Search for the cell housing the specified text and yield its [X, Y] center coordinate. 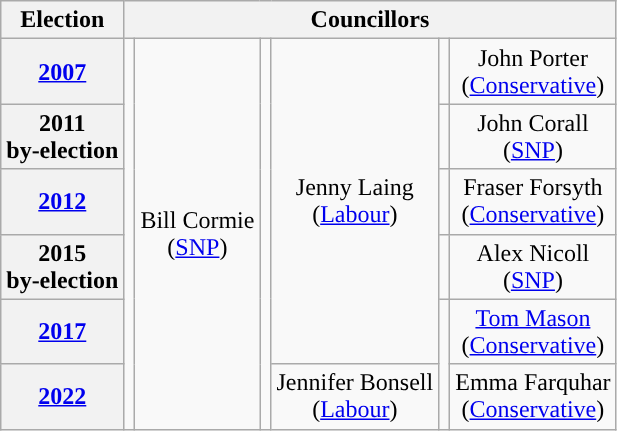
John Porter(Conservative) [533, 72]
2007 [62, 72]
Tom Mason(Conservative) [533, 332]
Alex Nicoll(SNP) [533, 266]
2012 [62, 202]
Councillors [370, 20]
2015by-election [62, 266]
Bill Cormie(SNP) [198, 234]
Emma Farquhar(Conservative) [533, 396]
Fraser Forsyth(Conservative) [533, 202]
2022 [62, 396]
Election [62, 20]
Jenny Laing(Labour) [355, 202]
2017 [62, 332]
2011by-election [62, 136]
Jennifer Bonsell(Labour) [355, 396]
John Corall(SNP) [533, 136]
